Identify which cell holds the provided text, then report its [x, y] central coordinate. 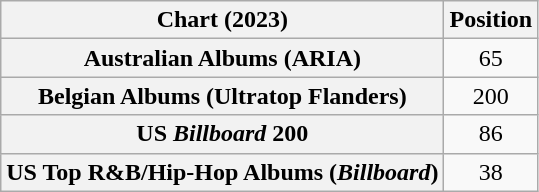
38 [491, 172]
Position [491, 20]
Chart (2023) [222, 20]
US Top R&B/Hip-Hop Albums (Billboard) [222, 172]
US Billboard 200 [222, 134]
86 [491, 134]
200 [491, 96]
Belgian Albums (Ultratop Flanders) [222, 96]
65 [491, 58]
Australian Albums (ARIA) [222, 58]
